Determine the (X, Y) coordinate at the center of the cell enclosing the given text.  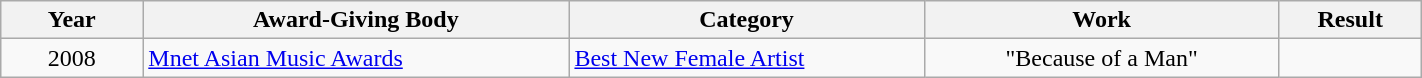
Year (72, 20)
2008 (72, 58)
Mnet Asian Music Awards (356, 58)
Result (1350, 20)
Category (746, 20)
"Because of a Man" (1102, 58)
Work (1102, 20)
Best New Female Artist (746, 58)
Award-Giving Body (356, 20)
